Pinpoint the cell where the given text exists, returning its (X, Y) midpoint coordinate. 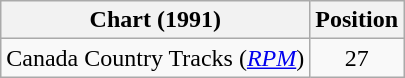
Chart (1991) (156, 20)
Position (357, 20)
Canada Country Tracks (RPM) (156, 58)
27 (357, 58)
